Output the [X, Y] coordinate of the center of the cell containing the given text.  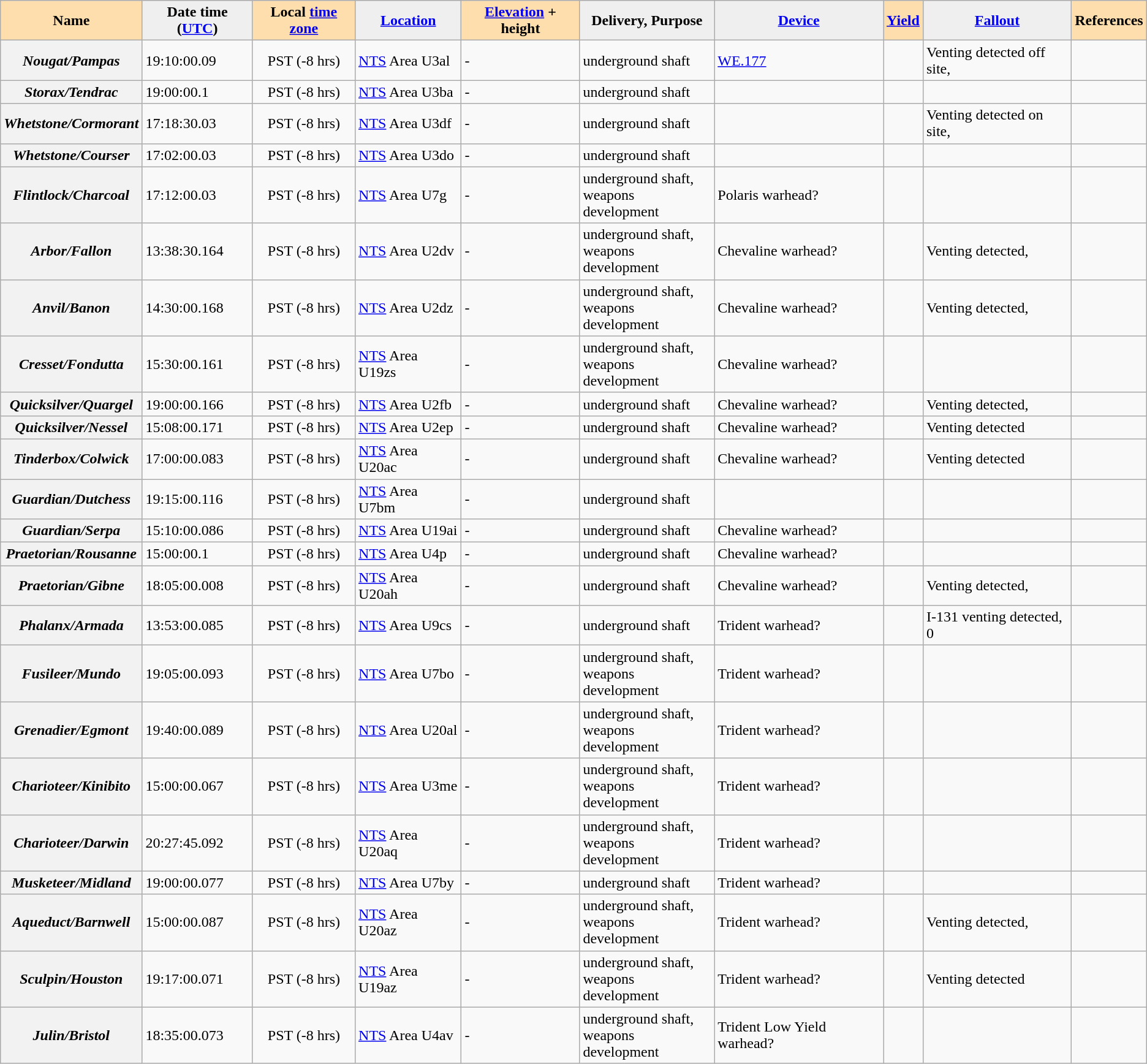
Grenadier/Egmont [71, 730]
NTS Area U3al [408, 60]
19:00:00.077 [197, 883]
17:12:00.03 [197, 195]
Guardian/Dutchess [71, 499]
Delivery, Purpose [647, 21]
15:30:00.161 [197, 364]
NTS Area U2ep [408, 427]
Nougat/Pampas [71, 60]
Charioteer/Kinibito [71, 786]
20:27:45.092 [197, 843]
Yield [903, 21]
17:02:00.03 [197, 155]
NTS Area U7by [408, 883]
Musketeer/Midland [71, 883]
NTS Area U20az [408, 922]
NTS Area U19az [408, 979]
NTS Area U2dz [408, 308]
15:10:00.086 [197, 531]
19:10:00.09 [197, 60]
NTS Area U3ba [408, 92]
Elevation + height [521, 21]
19:17:00.071 [197, 979]
Flintlock/Charcoal [71, 195]
Venting detected on site, [997, 124]
Quicksilver/Nessel [71, 427]
NTS Area U9cs [408, 625]
NTS Area U2dv [408, 251]
NTS Area U3do [408, 155]
Name [71, 21]
Julin/Bristol [71, 1035]
Quicksilver/Quargel [71, 404]
NTS Area U19ai [408, 531]
NTS Area U4av [408, 1035]
19:00:00.166 [197, 404]
19:15:00.116 [197, 499]
17:00:00.083 [197, 458]
Location [408, 21]
19:00:00.1 [197, 92]
15:00:00.067 [197, 786]
15:08:00.171 [197, 427]
NTS Area U20aq [408, 843]
Trident Low Yield warhead? [799, 1035]
Fallout [997, 21]
NTS Area U3me [408, 786]
15:00:00.1 [197, 554]
13:38:30.164 [197, 251]
Praetorian/Rousanne [71, 554]
Venting detected off site, [997, 60]
NTS Area U3df [408, 124]
19:05:00.093 [197, 674]
NTS Area U7g [408, 195]
Date time (UTC) [197, 21]
Cresset/Fondutta [71, 364]
I-131 venting detected, 0 [997, 625]
Aqueduct/Barnwell [71, 922]
NTS Area U20ah [408, 586]
NTS Area U2fb [408, 404]
References [1109, 21]
Guardian/Serpa [71, 531]
Storax/Tendrac [71, 92]
14:30:00.168 [197, 308]
13:53:00.085 [197, 625]
Charioteer/Darwin [71, 843]
Arbor/Fallon [71, 251]
Sculpin/Houston [71, 979]
Phalanx/Armada [71, 625]
Anvil/Banon [71, 308]
Whetstone/Courser [71, 155]
Device [799, 21]
15:00:00.087 [197, 922]
NTS Area U4p [408, 554]
19:40:00.089 [197, 730]
NTS Area U20ac [408, 458]
Fusileer/Mundo [71, 674]
17:18:30.03 [197, 124]
NTS Area U20al [408, 730]
WE.177 [799, 60]
NTS Area U7bo [408, 674]
Tinderbox/Colwick [71, 458]
NTS Area U19zs [408, 364]
NTS Area U7bm [408, 499]
Local time zone [304, 21]
Praetorian/Gibne [71, 586]
18:05:00.008 [197, 586]
Polaris warhead? [799, 195]
Whetstone/Cormorant [71, 124]
18:35:00.073 [197, 1035]
